Capture the cell that displays the provided text and extract its (X, Y) central coordinate. 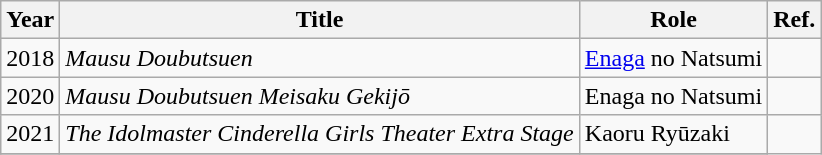
Title (320, 20)
Role (673, 20)
Year (30, 20)
Ref. (794, 20)
Kaoru Ryūzaki (673, 134)
Mausu Doubutsuen Meisaku Gekijō (320, 96)
2018 (30, 58)
2021 (30, 134)
Mausu Doubutsuen (320, 58)
2020 (30, 96)
The Idolmaster Cinderella Girls Theater Extra Stage (320, 134)
